Output the [x, y] coordinate of the center of the cell containing the given text.  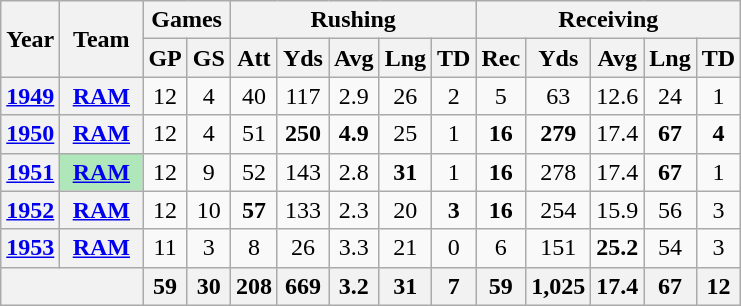
7 [454, 286]
15.9 [618, 210]
51 [254, 134]
4.9 [354, 134]
GS [208, 58]
Rec [501, 58]
40 [254, 96]
278 [558, 172]
1,025 [558, 286]
Year [30, 39]
3.3 [354, 248]
208 [254, 286]
669 [302, 286]
20 [405, 210]
Team [102, 39]
2.9 [354, 96]
2.8 [354, 172]
11 [165, 248]
5 [501, 96]
30 [208, 286]
Att [254, 58]
1952 [30, 210]
1949 [30, 96]
54 [670, 248]
254 [558, 210]
143 [302, 172]
3.2 [354, 286]
2 [454, 96]
57 [254, 210]
279 [558, 134]
6 [501, 248]
25 [405, 134]
117 [302, 96]
1951 [30, 172]
52 [254, 172]
0 [454, 248]
63 [558, 96]
2.3 [354, 210]
56 [670, 210]
25.2 [618, 248]
12.6 [618, 96]
GP [165, 58]
Receiving [608, 20]
250 [302, 134]
9 [208, 172]
151 [558, 248]
1953 [30, 248]
Rushing [353, 20]
8 [254, 248]
1950 [30, 134]
Games [186, 20]
24 [670, 96]
21 [405, 248]
10 [208, 210]
133 [302, 210]
